Determine the [X, Y] coordinate at the center of the cell enclosing the given text.  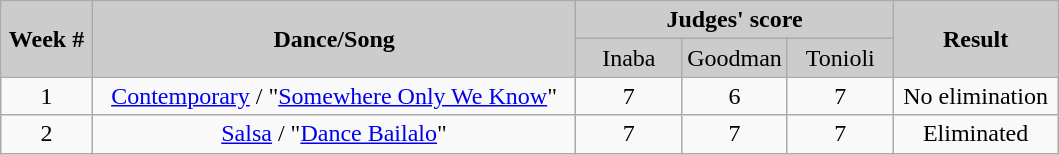
Result [976, 39]
Salsa / "Dance Bailalo" [334, 134]
Inaba [629, 58]
Goodman [735, 58]
6 [735, 96]
1 [46, 96]
Eliminated [976, 134]
Contemporary / "Somewhere Only We Know" [334, 96]
Tonioli [840, 58]
No elimination [976, 96]
2 [46, 134]
Judges' score [734, 20]
Week # [46, 39]
Dance/Song [334, 39]
